Provide the (X, Y) coordinate of the cell's center where the given text is located.  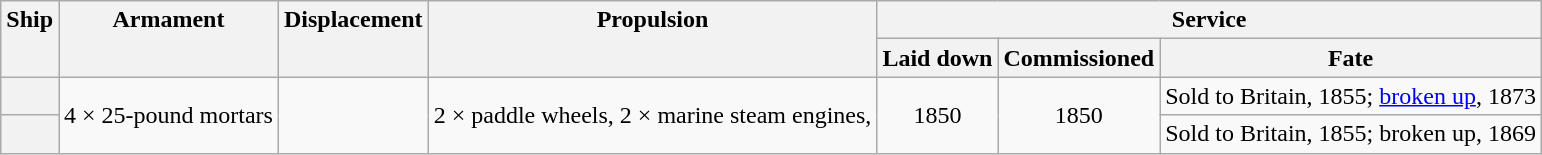
Service (1210, 20)
Armament (169, 39)
Sold to Britain, 1855; broken up, 1873 (1351, 96)
Commissioned (1079, 58)
Ship (30, 39)
Propulsion (652, 39)
2 × paddle wheels, 2 × marine steam engines, (652, 115)
Fate (1351, 58)
Displacement (353, 39)
Sold to Britain, 1855; broken up, 1869 (1351, 134)
Laid down (938, 58)
4 × 25-pound mortars (169, 115)
